For the text-containing cell, return its midpoint in (X, Y) coordinate format. 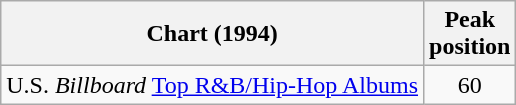
Peakposition (470, 34)
U.S. Billboard Top R&B/Hip-Hop Albums (212, 85)
Chart (1994) (212, 34)
60 (470, 85)
